Find where the given text appears and provide that cell's center as [x, y] coordinate. 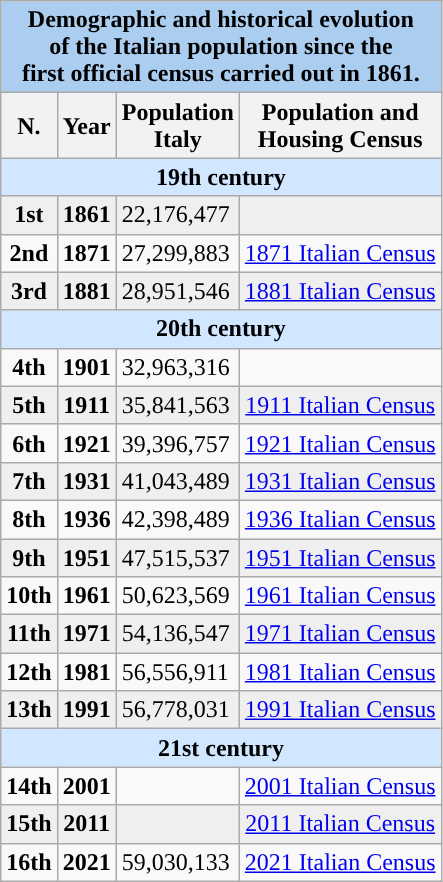
7th [29, 481]
1901 [86, 367]
2021 [86, 862]
10th [29, 596]
2nd [29, 253]
Year [86, 126]
1936 Italian Census [340, 519]
1861 [86, 215]
47,515,537 [178, 557]
42,398,489 [178, 519]
1921 [86, 443]
27,299,883 [178, 253]
1991 [86, 710]
1936 [86, 519]
22,176,477 [178, 215]
1st [29, 215]
56,556,911 [178, 672]
1911 Italian Census [340, 405]
1981 [86, 672]
8th [29, 519]
1921 Italian Census [340, 443]
50,623,569 [178, 596]
3rd [29, 291]
1881 Italian Census [340, 291]
2011 Italian Census [340, 824]
2001 Italian Census [340, 786]
12th [29, 672]
1991 Italian Census [340, 710]
6th [29, 443]
Population and Housing Census [340, 126]
1871 Italian Census [340, 253]
4th [29, 367]
11th [29, 634]
2021 Italian Census [340, 862]
2011 [86, 824]
1951 Italian Census [340, 557]
5th [29, 405]
15th [29, 824]
56,778,031 [178, 710]
Demographic and historical evolution of the Italian population since the first official census carried out in 1861. [221, 47]
1911 [86, 405]
N. [29, 126]
32,963,316 [178, 367]
16th [29, 862]
1871 [86, 253]
PopulationItaly [178, 126]
20th century [221, 329]
28,951,546 [178, 291]
1981 Italian Census [340, 672]
1971 [86, 634]
1961 Italian Census [340, 596]
41,043,489 [178, 481]
1931 Italian Census [340, 481]
59,030,133 [178, 862]
39,396,757 [178, 443]
9th [29, 557]
14th [29, 786]
13th [29, 710]
1881 [86, 291]
1931 [86, 481]
54,136,547 [178, 634]
19th century [221, 177]
1961 [86, 596]
21st century [221, 748]
2001 [86, 786]
1951 [86, 557]
35,841,563 [178, 405]
1971 Italian Census [340, 634]
